Detect which cell encompasses the target text, then output its (x, y) center coordinate. 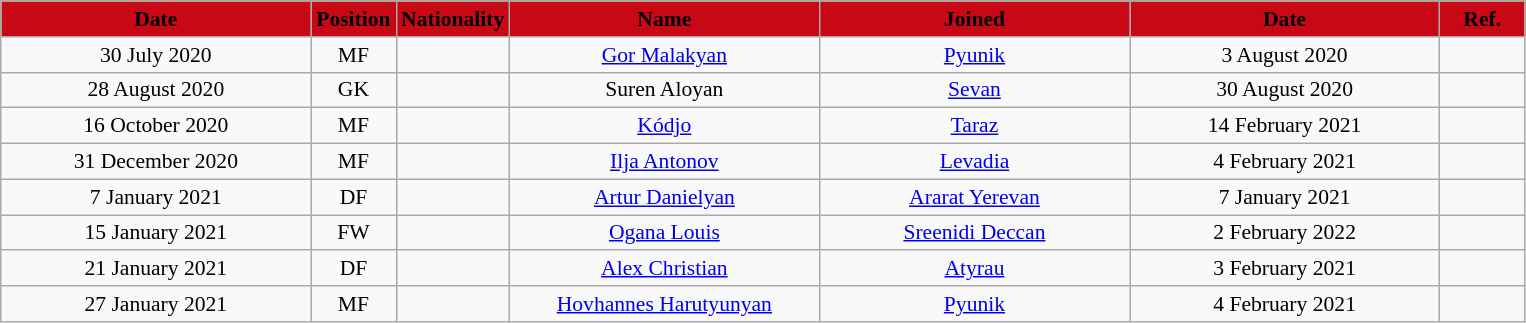
3 February 2021 (1285, 269)
Ararat Yerevan (974, 197)
21 January 2021 (156, 269)
Nationality (452, 19)
FW (354, 233)
27 January 2021 (156, 304)
Ilja Antonov (664, 162)
16 October 2020 (156, 126)
2 February 2022 (1285, 233)
14 February 2021 (1285, 126)
Taraz (974, 126)
30 August 2020 (1285, 90)
30 July 2020 (156, 55)
Hovhannes Harutyunyan (664, 304)
Sevan (974, 90)
Ogana Louis (664, 233)
Joined (974, 19)
31 December 2020 (156, 162)
Sreenidi Deccan (974, 233)
15 January 2021 (156, 233)
Name (664, 19)
Alex Christian (664, 269)
3 August 2020 (1285, 55)
Suren Aloyan (664, 90)
Artur Danielyan (664, 197)
Position (354, 19)
Ref. (1482, 19)
28 August 2020 (156, 90)
Atyrau (974, 269)
Gor Malakyan (664, 55)
GK (354, 90)
Levadia (974, 162)
Kódjo (664, 126)
